Find where the given text appears and provide that cell's center as [x, y] coordinate. 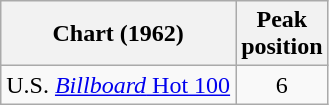
U.S. Billboard Hot 100 [118, 85]
6 [282, 85]
Peakposition [282, 34]
Chart (1962) [118, 34]
